For the text-containing cell, return its midpoint in (X, Y) coordinate format. 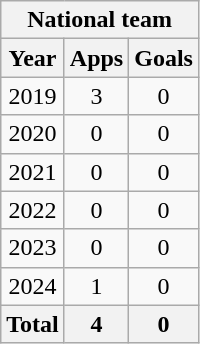
2021 (33, 172)
2019 (33, 96)
Apps (96, 58)
2020 (33, 134)
Total (33, 324)
2024 (33, 286)
1 (96, 286)
Goals (164, 58)
Year (33, 58)
3 (96, 96)
National team (100, 20)
4 (96, 324)
2022 (33, 210)
2023 (33, 248)
